Detect which cell encompasses the target text, then output its (x, y) center coordinate. 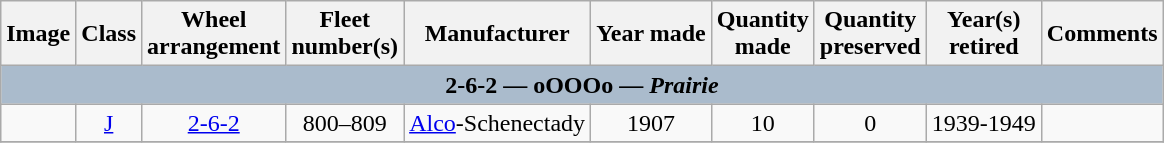
J (109, 123)
2-6-2 — oOOOo — Prairie (582, 85)
Class (109, 34)
Year(s)retired (984, 34)
800–809 (345, 123)
Quantitymade (762, 34)
2-6-2 (214, 123)
10 (762, 123)
Quantitypreserved (870, 34)
Alco-Schenectady (498, 123)
Manufacturer (498, 34)
1939-1949 (984, 123)
Fleetnumber(s) (345, 34)
Comments (1102, 34)
Year made (652, 34)
Wheelarrangement (214, 34)
1907 (652, 123)
0 (870, 123)
Image (38, 34)
